Identify which cell holds the provided text, then report its [x, y] central coordinate. 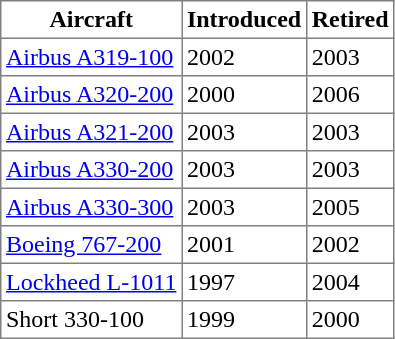
Airbus A320-200 [92, 95]
Airbus A319-100 [92, 57]
Airbus A330-300 [92, 207]
1997 [244, 282]
Short 330-100 [92, 320]
2005 [350, 207]
1999 [244, 320]
Airbus A321-200 [92, 132]
Airbus A330-200 [92, 170]
Lockheed L-1011 [92, 282]
2006 [350, 95]
Introduced [244, 20]
2001 [244, 245]
Retired [350, 20]
2004 [350, 282]
Boeing 767-200 [92, 245]
Aircraft [92, 20]
